Identify which cell holds the provided text, then report its (X, Y) central coordinate. 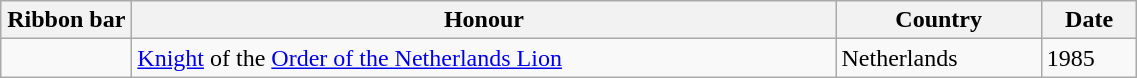
1985 (1089, 58)
Knight of the Order of the Netherlands Lion (484, 58)
Country (938, 20)
Ribbon bar (66, 20)
Date (1089, 20)
Honour (484, 20)
Netherlands (938, 58)
